From the cell containing the given text, extract its center point as [x, y] coordinate. 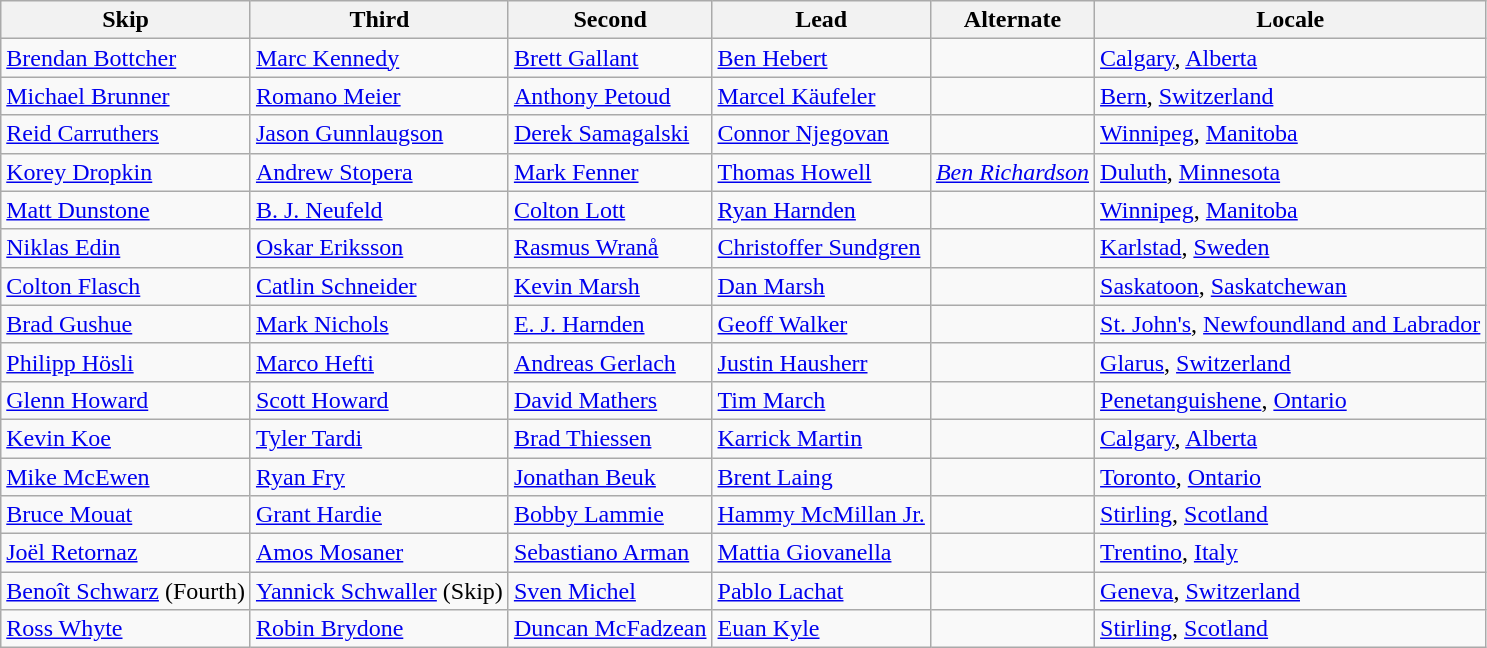
Anthony Petoud [610, 96]
Sebastiano Arman [610, 553]
Pablo Lachat [821, 591]
Hammy McMillan Jr. [821, 515]
Amos Mosaner [379, 553]
Scott Howard [379, 400]
Glarus, Switzerland [1290, 362]
Justin Hausherr [821, 362]
Colton Lott [610, 210]
Grant Hardie [379, 515]
Colton Flasch [126, 286]
Catlin Schneider [379, 286]
Duncan McFadzean [610, 629]
Joël Retornaz [126, 553]
Mark Fenner [610, 172]
Marcel Käufeler [821, 96]
Ryan Fry [379, 477]
Ben Richardson [1012, 172]
Dan Marsh [821, 286]
Ross Whyte [126, 629]
Duluth, Minnesota [1290, 172]
Niklas Edin [126, 248]
Mattia Giovanella [821, 553]
Marco Hefti [379, 362]
Andrew Stopera [379, 172]
Trentino, Italy [1290, 553]
Brendan Bottcher [126, 58]
Christoffer Sundgren [821, 248]
Locale [1290, 20]
Tyler Tardi [379, 438]
Oskar Eriksson [379, 248]
Sven Michel [610, 591]
Benoît Schwarz (Fourth) [126, 591]
Connor Njegovan [821, 134]
Euan Kyle [821, 629]
Alternate [1012, 20]
Thomas Howell [821, 172]
Andreas Gerlach [610, 362]
Third [379, 20]
Derek Samagalski [610, 134]
Geneva, Switzerland [1290, 591]
Brett Gallant [610, 58]
Rasmus Wranå [610, 248]
Penetanguishene, Ontario [1290, 400]
Romano Meier [379, 96]
Tim March [821, 400]
Reid Carruthers [126, 134]
Kevin Marsh [610, 286]
Lead [821, 20]
Matt Dunstone [126, 210]
Skip [126, 20]
Jason Gunnlaugson [379, 134]
Toronto, Ontario [1290, 477]
Second [610, 20]
Bern, Switzerland [1290, 96]
David Mathers [610, 400]
Jonathan Beuk [610, 477]
Michael Brunner [126, 96]
Brent Laing [821, 477]
Mark Nichols [379, 324]
Marc Kennedy [379, 58]
Glenn Howard [126, 400]
Brad Gushue [126, 324]
Yannick Schwaller (Skip) [379, 591]
Geoff Walker [821, 324]
E. J. Harnden [610, 324]
Mike McEwen [126, 477]
St. John's, Newfoundland and Labrador [1290, 324]
Karlstad, Sweden [1290, 248]
Bobby Lammie [610, 515]
Ben Hebert [821, 58]
Kevin Koe [126, 438]
Philipp Hösli [126, 362]
Karrick Martin [821, 438]
Korey Dropkin [126, 172]
Saskatoon, Saskatchewan [1290, 286]
Brad Thiessen [610, 438]
Ryan Harnden [821, 210]
B. J. Neufeld [379, 210]
Bruce Mouat [126, 515]
Robin Brydone [379, 629]
